Find where the given text appears and provide that cell's center as [x, y] coordinate. 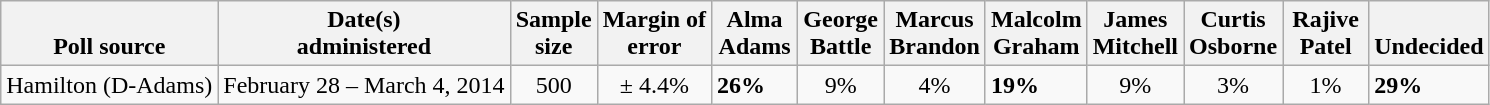
3% [1234, 85]
CurtisOsborne [1234, 34]
AlmaAdams [755, 34]
Poll source [110, 34]
Hamilton (D-Adams) [110, 85]
4% [935, 85]
29% [1429, 85]
± 4.4% [654, 85]
MarcusBrandon [935, 34]
RajivePatel [1326, 34]
February 28 – March 4, 2014 [364, 85]
JamesMitchell [1135, 34]
GeorgeBattle [841, 34]
1% [1326, 85]
Samplesize [554, 34]
500 [554, 85]
Undecided [1429, 34]
Date(s)administered [364, 34]
Margin oferror [654, 34]
MalcolmGraham [1036, 34]
26% [755, 85]
19% [1036, 85]
